Output the [X, Y] coordinate of the center of the cell containing the given text.  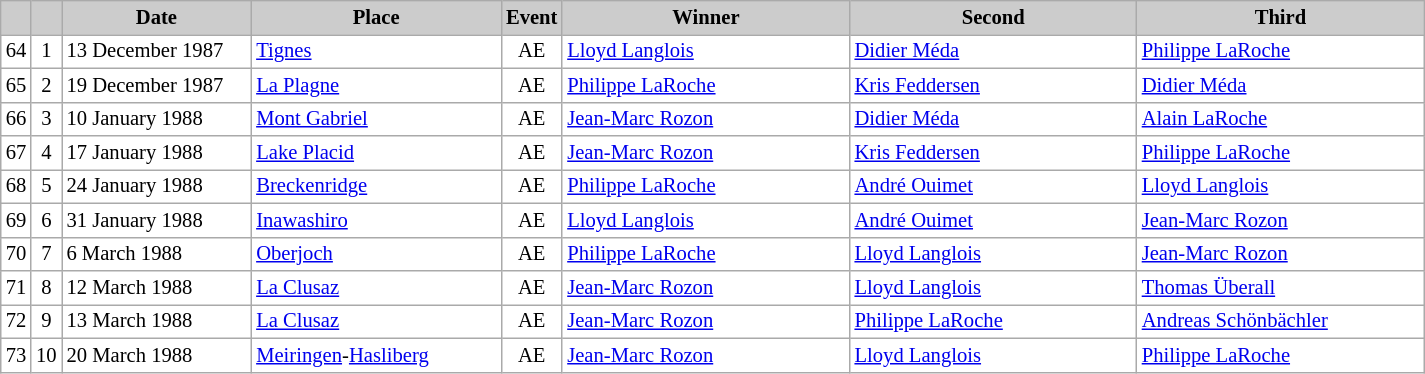
19 December 1987 [157, 85]
13 December 1987 [157, 51]
2 [46, 85]
Date [157, 17]
66 [16, 119]
10 January 1988 [157, 119]
La Plagne [376, 85]
6 March 1988 [157, 254]
70 [16, 254]
Thomas Überall [1280, 287]
Tignes [376, 51]
3 [46, 119]
4 [46, 153]
Place [376, 17]
12 March 1988 [157, 287]
Lake Placid [376, 153]
71 [16, 287]
Event [532, 17]
67 [16, 153]
6 [46, 220]
68 [16, 186]
73 [16, 355]
72 [16, 321]
Mont Gabriel [376, 119]
9 [46, 321]
24 January 1988 [157, 186]
31 January 1988 [157, 220]
17 January 1988 [157, 153]
64 [16, 51]
Inawashiro [376, 220]
Oberjoch [376, 254]
65 [16, 85]
7 [46, 254]
13 March 1988 [157, 321]
Alain LaRoche [1280, 119]
Andreas Schönbächler [1280, 321]
1 [46, 51]
Third [1280, 17]
69 [16, 220]
Meiringen-Hasliberg [376, 355]
Second [994, 17]
Breckenridge [376, 186]
5 [46, 186]
Winner [706, 17]
20 March 1988 [157, 355]
8 [46, 287]
10 [46, 355]
